Return the [X, Y] coordinate for the center point of the cell that contains the specified text.  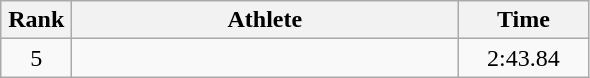
2:43.84 [524, 58]
Rank [36, 20]
Time [524, 20]
5 [36, 58]
Athlete [265, 20]
